From the cell containing the given text, extract its center point as (X, Y) coordinate. 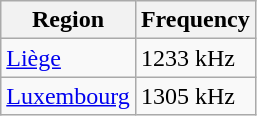
1233 kHz (195, 58)
Luxembourg (68, 96)
Frequency (195, 20)
Liège (68, 58)
1305 kHz (195, 96)
Region (68, 20)
